For the text-containing cell, return its midpoint in (x, y) coordinate format. 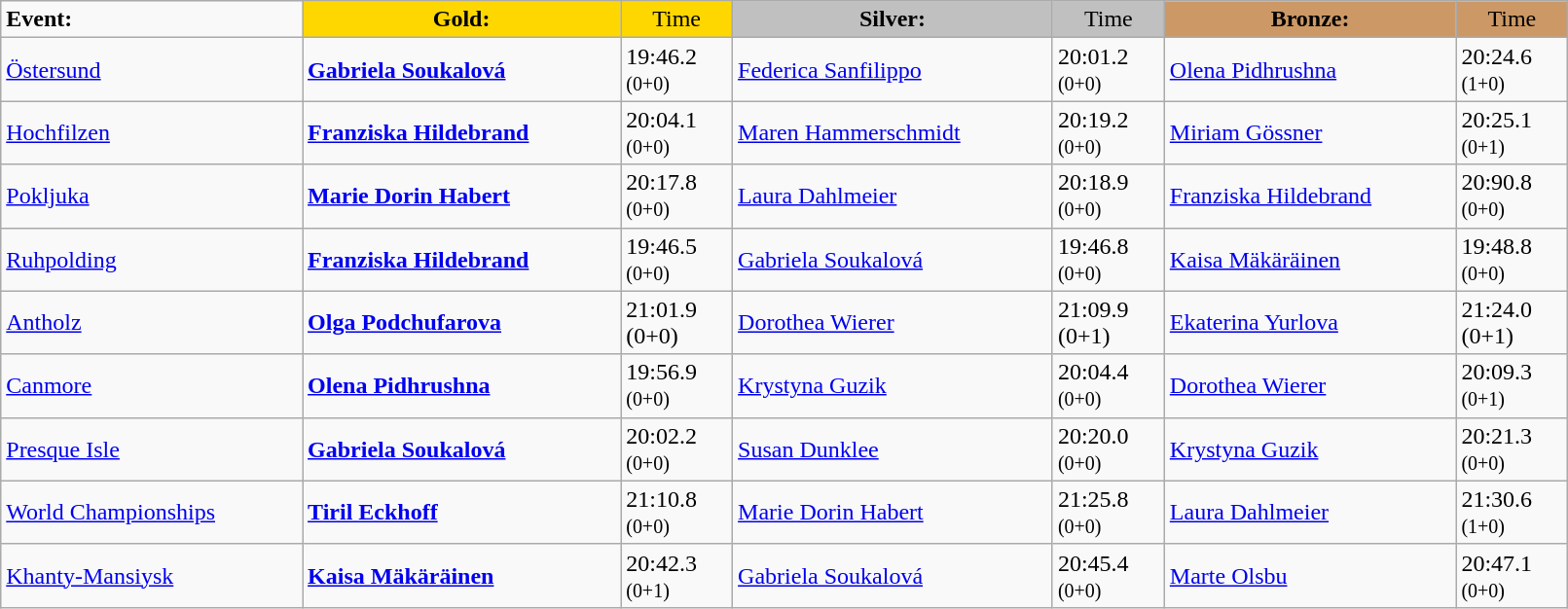
19:46.2(0+0) (677, 70)
20:01.2(0+0) (1108, 70)
20:25.1(0+1) (1513, 132)
19:46.8(0+0) (1108, 259)
Susan Dunklee (893, 449)
Miriam Gössner (1310, 132)
20:24.6(1+0) (1513, 70)
20:02.2(0+0) (677, 449)
19:56.9(0+0) (677, 385)
21:25.8(0+0) (1108, 512)
Olga Podchufarova (461, 323)
Tiril Eckhoff (461, 512)
19:48.8(0+0) (1513, 259)
20:19.2(0+0) (1108, 132)
20:90.8(0+0) (1513, 197)
Östersund (152, 70)
Antholz (152, 323)
20:21.3(0+0) (1513, 449)
20:45.4(0+0) (1108, 576)
Ruhpolding (152, 259)
21:24.0(0+1) (1513, 323)
Gold: (461, 19)
21:30.6(1+0) (1513, 512)
19:46.5(0+0) (677, 259)
Federica Sanfilippo (893, 70)
20:20.0(0+0) (1108, 449)
Marte Olsbu (1310, 576)
Ekaterina Yurlova (1310, 323)
Presque Isle (152, 449)
Canmore (152, 385)
Pokljuka (152, 197)
Silver: (893, 19)
Khanty-Mansiysk (152, 576)
20:18.9(0+0) (1108, 197)
World Championships (152, 512)
20:04.1(0+0) (677, 132)
20:47.1(0+0) (1513, 576)
Event: (152, 19)
20:42.3(0+1) (677, 576)
20:17.8(0+0) (677, 197)
Maren Hammerschmidt (893, 132)
20:09.3(0+1) (1513, 385)
20:04.4(0+0) (1108, 385)
21:10.8(0+0) (677, 512)
Bronze: (1310, 19)
Hochfilzen (152, 132)
21:01.9(0+0) (677, 323)
21:09.9(0+1) (1108, 323)
